Locate the cell with the specified text and output its [x, y] center coordinate. 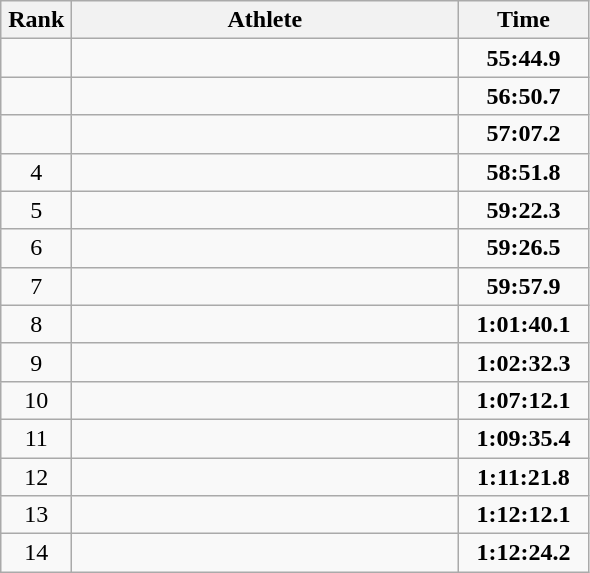
1:12:12.1 [524, 515]
58:51.8 [524, 172]
14 [36, 553]
10 [36, 400]
6 [36, 248]
4 [36, 172]
11 [36, 438]
1:01:40.1 [524, 324]
Rank [36, 20]
1:02:32.3 [524, 362]
56:50.7 [524, 96]
1:12:24.2 [524, 553]
1:11:21.8 [524, 477]
Athlete [265, 20]
7 [36, 286]
55:44.9 [524, 58]
9 [36, 362]
13 [36, 515]
59:26.5 [524, 248]
Time [524, 20]
8 [36, 324]
1:09:35.4 [524, 438]
59:22.3 [524, 210]
12 [36, 477]
5 [36, 210]
1:07:12.1 [524, 400]
59:57.9 [524, 286]
57:07.2 [524, 134]
